Extract the (X, Y) coordinate from the center of the cell holding the provided text.  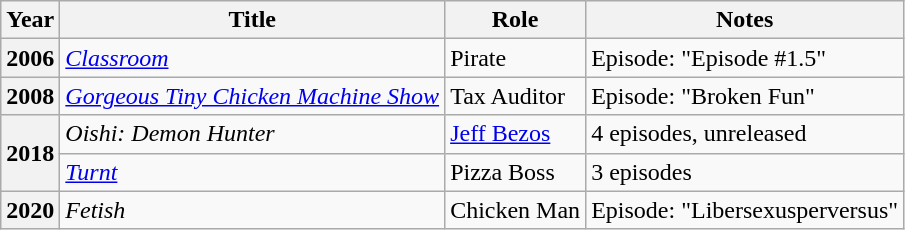
Classroom (252, 58)
Episode: "Episode #1.5" (745, 58)
Pirate (516, 58)
4 episodes, unreleased (745, 134)
Pizza Boss (516, 172)
Oishi: Demon Hunter (252, 134)
Notes (745, 20)
Chicken Man (516, 210)
Title (252, 20)
2008 (30, 96)
Year (30, 20)
Jeff Bezos (516, 134)
Role (516, 20)
Turnt (252, 172)
2018 (30, 153)
3 episodes (745, 172)
2020 (30, 210)
Tax Auditor (516, 96)
Episode: "Broken Fun" (745, 96)
Fetish (252, 210)
Episode: "Libersexusperversus" (745, 210)
Gorgeous Tiny Chicken Machine Show (252, 96)
2006 (30, 58)
